Identify which cell holds the provided text, then report its [x, y] central coordinate. 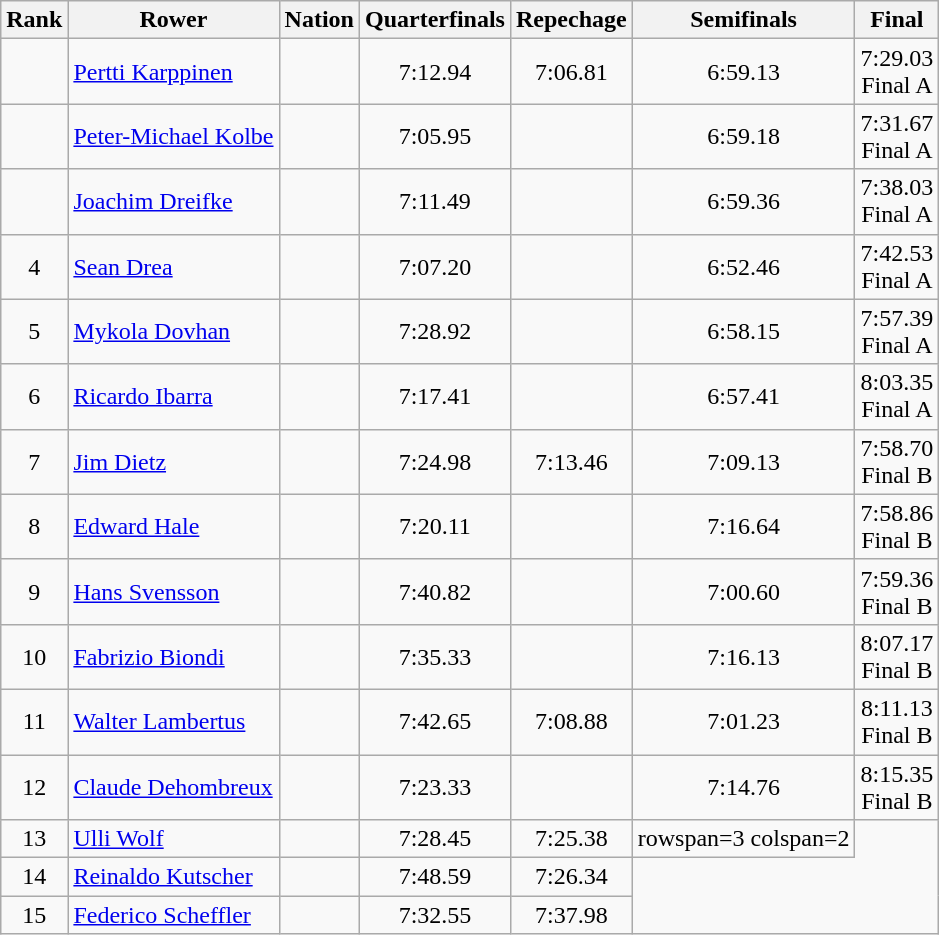
4 [34, 266]
7:28.45 [434, 839]
7:17.41 [434, 396]
7:38.03Final A [897, 202]
7:23.33 [434, 786]
7:35.33 [434, 656]
Jim Dietz [174, 462]
Edward Hale [174, 526]
8:03.35Final A [897, 396]
7:59.36Final B [897, 592]
7:13.46 [571, 462]
5 [34, 332]
Hans Svensson [174, 592]
7:32.55 [434, 915]
7:57.39Final A [897, 332]
7:40.82 [434, 592]
7:26.34 [571, 877]
12 [34, 786]
8:07.17Final B [897, 656]
7:58.70Final B [897, 462]
7:12.94 [434, 72]
Walter Lambertus [174, 722]
7:14.76 [744, 786]
rowspan=3 colspan=2 [744, 839]
Joachim Dreifke [174, 202]
Mykola Dovhan [174, 332]
7:06.81 [571, 72]
Rank [34, 20]
14 [34, 877]
6:52.46 [744, 266]
6:59.18 [744, 136]
7:01.23 [744, 722]
9 [34, 592]
7:20.11 [434, 526]
7:11.49 [434, 202]
7:28.92 [434, 332]
Claude Dehombreux [174, 786]
Peter-Michael Kolbe [174, 136]
Quarterfinals [434, 20]
7:29.03Final A [897, 72]
13 [34, 839]
10 [34, 656]
7:42.53Final A [897, 266]
7:24.98 [434, 462]
6:59.13 [744, 72]
7:31.67Final A [897, 136]
Fabrizio Biondi [174, 656]
Rower [174, 20]
8 [34, 526]
Ricardo Ibarra [174, 396]
Final [897, 20]
6:59.36 [744, 202]
Federico Scheffler [174, 915]
Ulli Wolf [174, 839]
7:16.13 [744, 656]
6:58.15 [744, 332]
7 [34, 462]
6 [34, 396]
6:57.41 [744, 396]
7:42.65 [434, 722]
7:25.38 [571, 839]
Repechage [571, 20]
Pertti Karppinen [174, 72]
7:37.98 [571, 915]
8:11.13Final B [897, 722]
Reinaldo Kutscher [174, 877]
8:15.35Final B [897, 786]
15 [34, 915]
7:00.60 [744, 592]
7:16.64 [744, 526]
Semifinals [744, 20]
Nation [319, 20]
7:48.59 [434, 877]
7:08.88 [571, 722]
7:05.95 [434, 136]
7:07.20 [434, 266]
7:58.86Final B [897, 526]
11 [34, 722]
7:09.13 [744, 462]
Sean Drea [174, 266]
